Identify which cell holds the provided text, then report its (x, y) central coordinate. 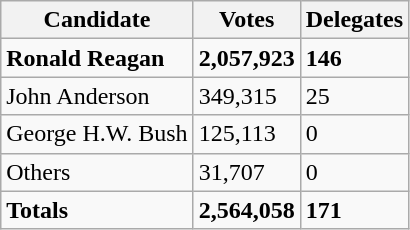
31,707 (246, 172)
125,113 (246, 134)
Delegates (354, 20)
171 (354, 210)
Votes (246, 20)
349,315 (246, 96)
25 (354, 96)
2,564,058 (246, 210)
Totals (97, 210)
2,057,923 (246, 58)
Others (97, 172)
146 (354, 58)
Ronald Reagan (97, 58)
John Anderson (97, 96)
George H.W. Bush (97, 134)
Candidate (97, 20)
